Determine the [x, y] coordinate at the center of the cell enclosing the given text.  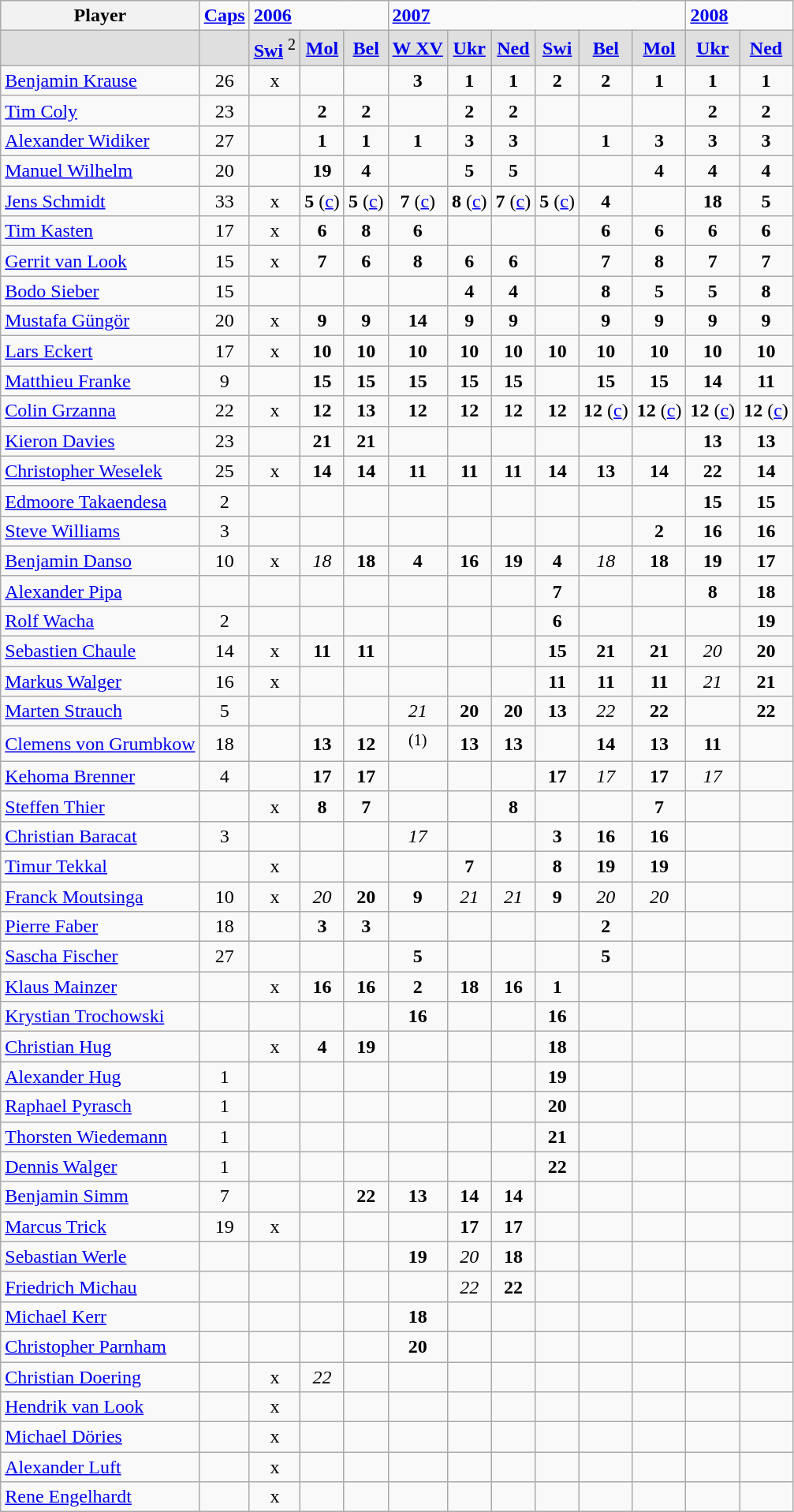
Christian Hug [100, 1047]
Alexander Pipa [100, 591]
Tim Kasten [100, 231]
Benjamin Danso [100, 561]
Clemens von Grumbkow [100, 745]
Dennis Walger [100, 1167]
Michael Döries [100, 1437]
Lars Eckert [100, 351]
Kehoma Brenner [100, 776]
Thorsten Wiedemann [100, 1137]
Christopher Parnham [100, 1346]
Bodo Sieber [100, 291]
Swi [557, 49]
Franck Moutsinga [100, 897]
25 [224, 471]
33 [224, 201]
Gerrit van Look [100, 261]
Hendrik van Look [100, 1407]
2006 [319, 16]
26 [224, 80]
Tim Coly [100, 110]
Edmoore Takaendesa [100, 501]
Colin Grzanna [100, 411]
Markus Walger [100, 681]
Christopher Weselek [100, 471]
Rolf Wacha [100, 621]
Christian Doering [100, 1377]
Sebastian Werle [100, 1256]
Matthieu Franke [100, 381]
Timur Tekkal [100, 866]
Player [100, 16]
Michael Kerr [100, 1316]
(1) [418, 745]
Jens Schmidt [100, 201]
W XV [418, 49]
Alexander Hug [100, 1077]
2008 [740, 16]
Alexander Luft [100, 1467]
Swi 2 [274, 49]
Sascha Fischer [100, 957]
Friedrich Michau [100, 1286]
Marcus Trick [100, 1226]
Raphael Pyrasch [100, 1107]
Pierre Faber [100, 927]
Benjamin Krause [100, 80]
Christian Baracat [100, 836]
Caps [224, 16]
Steve Williams [100, 531]
8 (c) [469, 201]
Mustafa Güngör [100, 321]
Rene Engelhardt [100, 1497]
Kieron Davies [100, 441]
Alexander Widiker [100, 140]
2007 [537, 16]
Manuel Wilhelm [100, 171]
Klaus Mainzer [100, 987]
Benjamin Simm [100, 1197]
Marten Strauch [100, 711]
Sebastien Chaule [100, 651]
Steffen Thier [100, 806]
Krystian Trochowski [100, 1017]
